Extract the [X, Y] coordinate from the center of the cell holding the provided text.  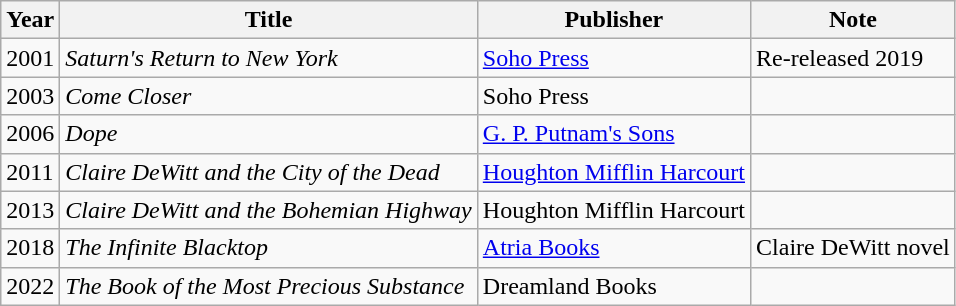
Claire DeWitt novel [854, 248]
Re-released 2019 [854, 58]
2001 [30, 58]
G. P. Putnam's Sons [614, 134]
The Infinite Blacktop [268, 248]
2022 [30, 286]
2011 [30, 172]
Come Closer [268, 96]
2013 [30, 210]
2003 [30, 96]
Claire DeWitt and the Bohemian Highway [268, 210]
The Book of the Most Precious Substance [268, 286]
Claire DeWitt and the City of the Dead [268, 172]
Atria Books [614, 248]
Dreamland Books [614, 286]
Publisher [614, 20]
Title [268, 20]
2018 [30, 248]
Note [854, 20]
Dope [268, 134]
Year [30, 20]
Saturn's Return to New York [268, 58]
2006 [30, 134]
